Return [x, y] of the center of cell containing provided text 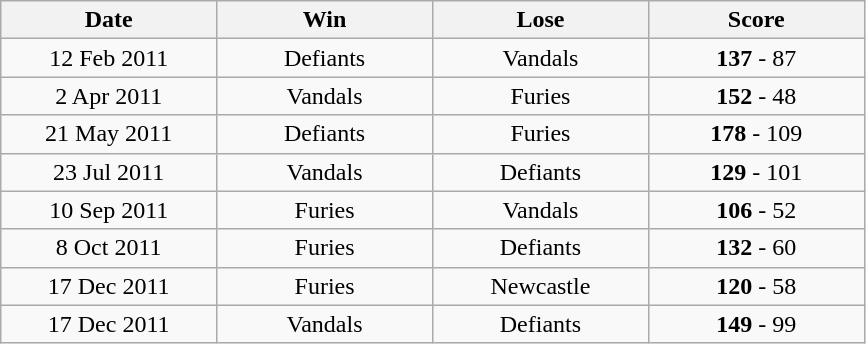
149 - 99 [756, 324]
12 Feb 2011 [109, 58]
132 - 60 [756, 248]
23 Jul 2011 [109, 172]
2 Apr 2011 [109, 96]
Win [325, 20]
178 - 109 [756, 134]
120 - 58 [756, 286]
Lose [540, 20]
10 Sep 2011 [109, 210]
8 Oct 2011 [109, 248]
Newcastle [540, 286]
152 - 48 [756, 96]
Date [109, 20]
21 May 2011 [109, 134]
129 - 101 [756, 172]
106 - 52 [756, 210]
137 - 87 [756, 58]
Score [756, 20]
